For the text-containing cell, return its midpoint in (X, Y) coordinate format. 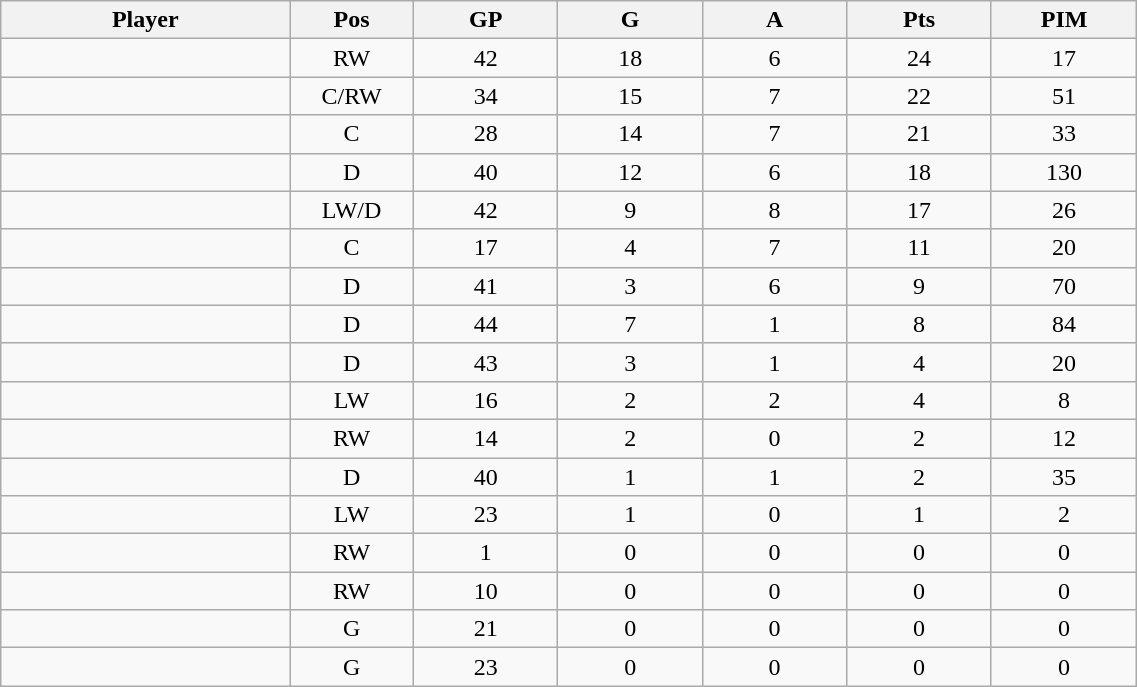
34 (485, 96)
84 (1064, 324)
Player (146, 20)
16 (485, 400)
A (774, 20)
130 (1064, 172)
15 (630, 96)
LW/D (352, 210)
11 (919, 248)
24 (919, 58)
10 (485, 591)
GP (485, 20)
Pos (352, 20)
26 (1064, 210)
51 (1064, 96)
44 (485, 324)
28 (485, 134)
33 (1064, 134)
41 (485, 286)
PIM (1064, 20)
43 (485, 362)
70 (1064, 286)
C/RW (352, 96)
Pts (919, 20)
35 (1064, 477)
22 (919, 96)
